Search for the cell housing the specified text and yield its (x, y) center coordinate. 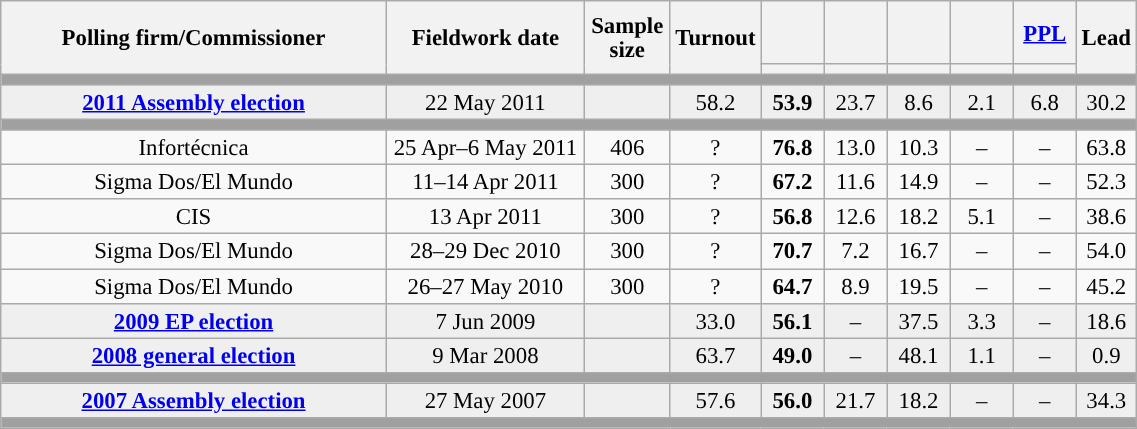
14.9 (918, 182)
25 Apr–6 May 2011 (485, 148)
70.7 (792, 252)
28–29 Dec 2010 (485, 252)
33.0 (716, 320)
54.0 (1106, 252)
11.6 (856, 182)
2007 Assembly election (194, 400)
38.6 (1106, 218)
56.1 (792, 320)
10.3 (918, 148)
63.8 (1106, 148)
12.6 (856, 218)
48.1 (918, 356)
13 Apr 2011 (485, 218)
53.9 (792, 102)
406 (627, 148)
6.8 (1044, 102)
5.1 (982, 218)
Fieldwork date (485, 38)
27 May 2007 (485, 400)
3.3 (982, 320)
67.2 (792, 182)
56.0 (792, 400)
45.2 (1106, 286)
0.9 (1106, 356)
49.0 (792, 356)
21.7 (856, 400)
9 Mar 2008 (485, 356)
30.2 (1106, 102)
13.0 (856, 148)
PPL (1044, 32)
64.7 (792, 286)
2011 Assembly election (194, 102)
7 Jun 2009 (485, 320)
2008 general election (194, 356)
56.8 (792, 218)
8.9 (856, 286)
58.2 (716, 102)
52.3 (1106, 182)
1.1 (982, 356)
2.1 (982, 102)
Infortécnica (194, 148)
16.7 (918, 252)
19.5 (918, 286)
Turnout (716, 38)
63.7 (716, 356)
Lead (1106, 38)
22 May 2011 (485, 102)
7.2 (856, 252)
Sample size (627, 38)
26–27 May 2010 (485, 286)
57.6 (716, 400)
18.6 (1106, 320)
CIS (194, 218)
34.3 (1106, 400)
2009 EP election (194, 320)
23.7 (856, 102)
8.6 (918, 102)
Polling firm/Commissioner (194, 38)
76.8 (792, 148)
37.5 (918, 320)
11–14 Apr 2011 (485, 182)
